Locate the cell with the specified text and output its (X, Y) center coordinate. 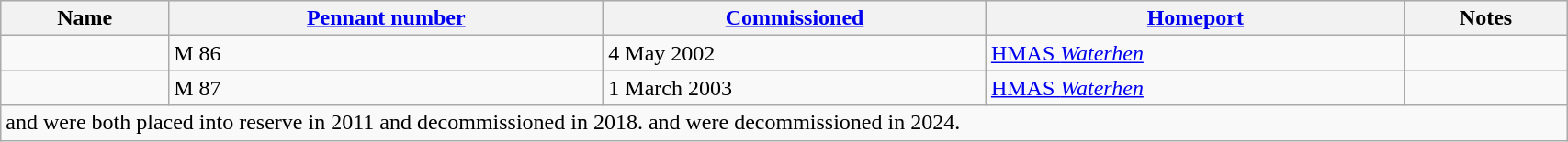
M 87 (386, 88)
Pennant number (386, 18)
1 March 2003 (795, 88)
Name (85, 18)
M 86 (386, 53)
Notes (1485, 18)
Commissioned (795, 18)
4 May 2002 (795, 53)
Homeport (1195, 18)
and were both placed into reserve in 2011 and decommissioned in 2018. and were decommissioned in 2024. (784, 123)
